Detect which cell encompasses the target text, then output its (x, y) center coordinate. 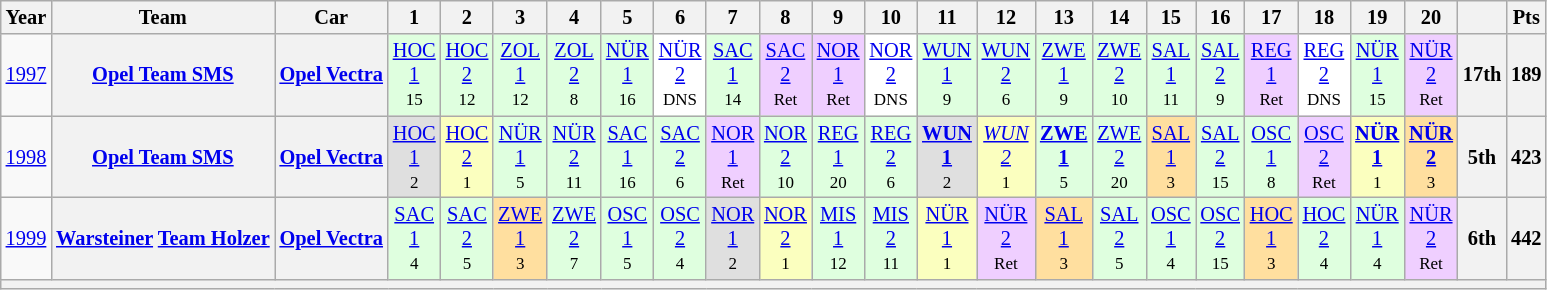
ZWE15 (1064, 157)
NOR210 (786, 157)
ZWE13 (520, 238)
REG120 (838, 157)
Year (26, 17)
442 (1526, 238)
17th (1482, 75)
ZWE27 (574, 238)
ZWE19 (1064, 75)
Warsteiner Team Holzer (162, 238)
11 (947, 17)
189 (1526, 75)
ZWE220 (1119, 157)
HOC115 (414, 75)
9 (838, 17)
HOC13 (1272, 238)
SAL111 (1170, 75)
18 (1324, 17)
Team (162, 17)
WUN12 (947, 157)
ZOL28 (574, 75)
NÜR116 (628, 75)
OSC215 (1220, 238)
OSC15 (628, 238)
ZWE210 (1119, 75)
4 (574, 17)
SAL29 (1220, 75)
NOR2DNS (890, 75)
OSC24 (680, 238)
WUN26 (1006, 75)
NÜR14 (1377, 238)
SAC26 (680, 157)
NÜR211 (574, 157)
13 (1064, 17)
WUN21 (1006, 157)
OSC14 (1170, 238)
REG26 (890, 157)
OSC18 (1272, 157)
HOC21 (468, 157)
3 (520, 17)
SAC116 (628, 157)
NÜR2DNS (680, 75)
HOC12 (414, 157)
14 (1119, 17)
6th (1482, 238)
NOR21 (786, 238)
16 (1220, 17)
2 (468, 17)
OSC2Ret (1324, 157)
SAC2Ret (786, 75)
Car (332, 17)
5 (628, 17)
SAL25 (1119, 238)
NÜR23 (1431, 157)
5th (1482, 157)
SAC114 (732, 75)
20 (1431, 17)
6 (680, 17)
1998 (26, 157)
WUN19 (947, 75)
REG1Ret (1272, 75)
10 (890, 17)
NOR12 (732, 238)
7 (732, 17)
12 (1006, 17)
HOC24 (1324, 238)
SAC25 (468, 238)
NÜR15 (520, 157)
1999 (26, 238)
Pts (1526, 17)
1 (414, 17)
REG2DNS (1324, 75)
8 (786, 17)
19 (1377, 17)
423 (1526, 157)
17 (1272, 17)
SAL215 (1220, 157)
ZOL112 (520, 75)
MIS211 (890, 238)
HOC212 (468, 75)
NÜR115 (1377, 75)
15 (1170, 17)
1997 (26, 75)
MIS112 (838, 238)
SAC14 (414, 238)
